Capture the cell that displays the provided text and extract its (X, Y) central coordinate. 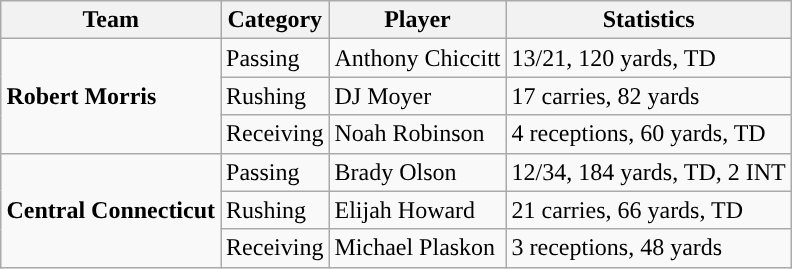
13/21, 120 yards, TD (648, 58)
Statistics (648, 20)
Anthony Chiccitt (418, 58)
Noah Robinson (418, 134)
21 carries, 66 yards, TD (648, 210)
17 carries, 82 yards (648, 96)
3 receptions, 48 yards (648, 248)
12/34, 184 yards, TD, 2 INT (648, 172)
Central Connecticut (111, 210)
Player (418, 20)
Michael Plaskon (418, 248)
Brady Olson (418, 172)
Team (111, 20)
Elijah Howard (418, 210)
4 receptions, 60 yards, TD (648, 134)
Category (275, 20)
Robert Morris (111, 96)
DJ Moyer (418, 96)
